Return (X, Y) of the center of cell containing provided text 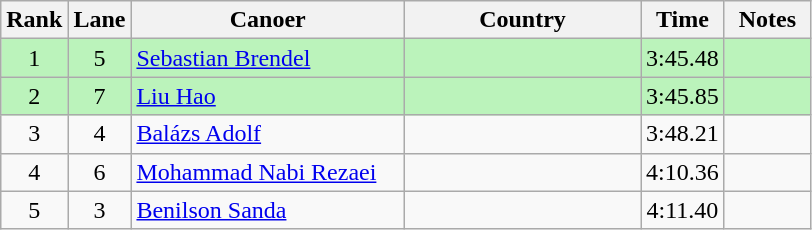
7 (100, 96)
Benilson Sanda (268, 210)
Notes (767, 20)
4:11.40 (683, 210)
Time (683, 20)
6 (100, 172)
3:48.21 (683, 134)
Liu Hao (268, 96)
Canoer (268, 20)
Country (522, 20)
1 (34, 58)
3:45.85 (683, 96)
Sebastian Brendel (268, 58)
Balázs Adolf (268, 134)
Mohammad Nabi Rezaei (268, 172)
Rank (34, 20)
2 (34, 96)
3:45.48 (683, 58)
4:10.36 (683, 172)
Lane (100, 20)
